Provide the [X, Y] coordinate of the cell's center where the given text is located.  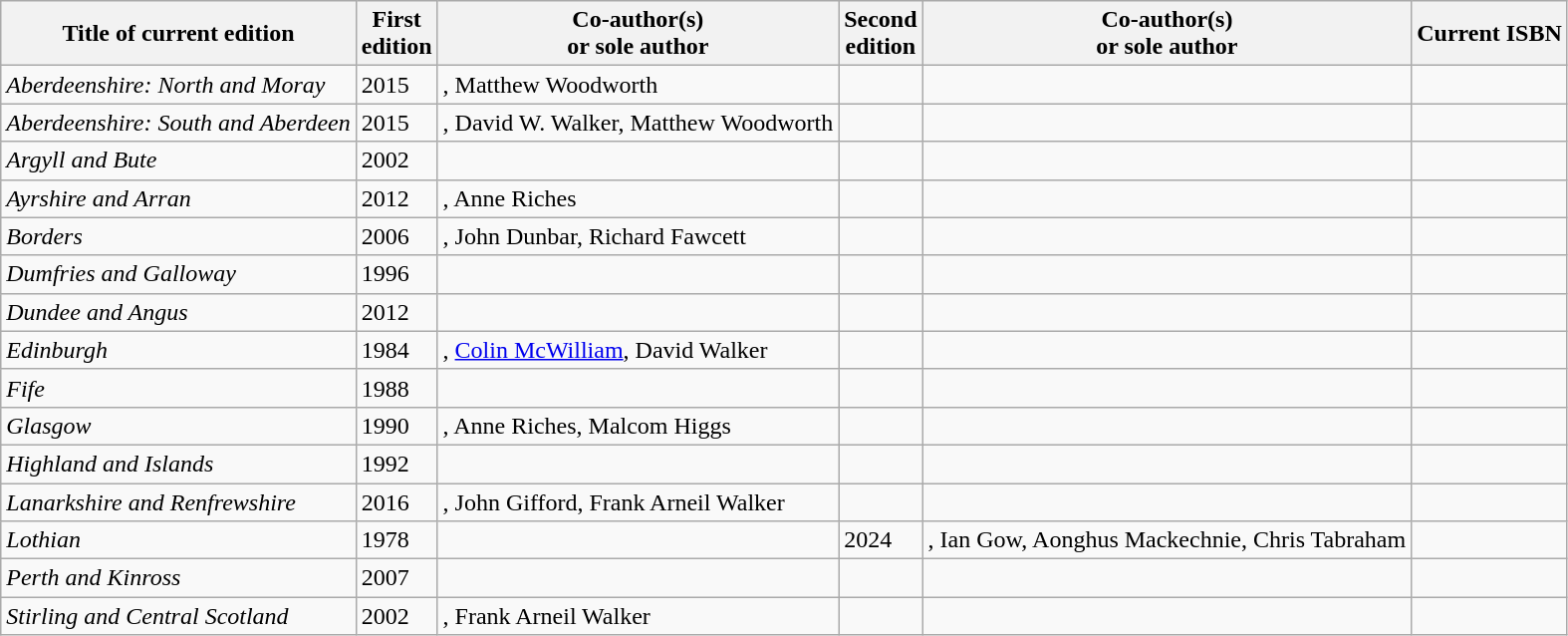
2024 [881, 540]
1996 [396, 274]
1984 [396, 350]
1992 [396, 464]
, Matthew Woodworth [638, 85]
Glasgow [179, 426]
, David W. Walker, Matthew Woodworth [638, 123]
, Frank Arneil Walker [638, 616]
, Ian Gow, Aonghus Mackechnie, Chris Tabraham [1168, 540]
Title of current edition [179, 34]
, Anne Riches [638, 198]
2006 [396, 236]
1988 [396, 388]
Edinburgh [179, 350]
First edition [396, 34]
, Colin McWilliam, David Walker [638, 350]
Borders [179, 236]
Second edition [881, 34]
2007 [396, 578]
1978 [396, 540]
Lanarkshire and Renfrewshire [179, 501]
, John Dunbar, Richard Fawcett [638, 236]
Aberdeenshire: South and Aberdeen [179, 123]
, John Gifford, Frank Arneil Walker [638, 501]
Argyll and Bute [179, 160]
Ayrshire and Arran [179, 198]
1990 [396, 426]
Perth and Kinross [179, 578]
Highland and Islands [179, 464]
Current ISBN [1490, 34]
Dundee and Angus [179, 312]
Stirling and Central Scotland [179, 616]
, Anne Riches, Malcom Higgs [638, 426]
Lothian [179, 540]
Dumfries and Galloway [179, 274]
Fife [179, 388]
Aberdeenshire: North and Moray [179, 85]
2016 [396, 501]
